Return the [X, Y] coordinate for the center point of the cell that contains the specified text.  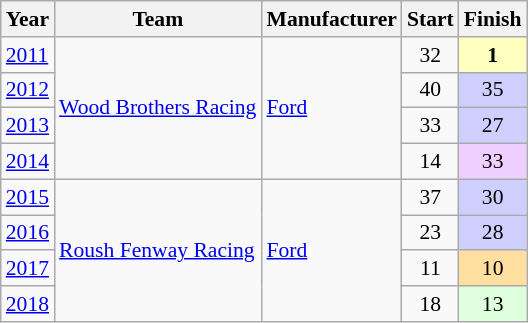
18 [430, 304]
Roush Fenway Racing [158, 250]
2012 [28, 90]
Wood Brothers Racing [158, 108]
Finish [493, 19]
2016 [28, 233]
11 [430, 269]
37 [430, 197]
13 [493, 304]
Year [28, 19]
28 [493, 233]
2013 [28, 126]
32 [430, 55]
30 [493, 197]
Start [430, 19]
35 [493, 90]
2017 [28, 269]
10 [493, 269]
40 [430, 90]
2018 [28, 304]
2015 [28, 197]
Manufacturer [331, 19]
14 [430, 162]
27 [493, 126]
23 [430, 233]
1 [493, 55]
Team [158, 19]
2014 [28, 162]
2011 [28, 55]
